Find where the given text appears and provide that cell's center as [x, y] coordinate. 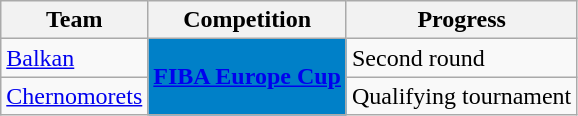
Team [74, 20]
Chernomorets [74, 96]
Qualifying tournament [461, 96]
Competition [248, 20]
FIBA Europe Cup [248, 77]
Second round [461, 58]
Progress [461, 20]
Balkan [74, 58]
